Pinpoint the cell where the given text exists, returning its (X, Y) midpoint coordinate. 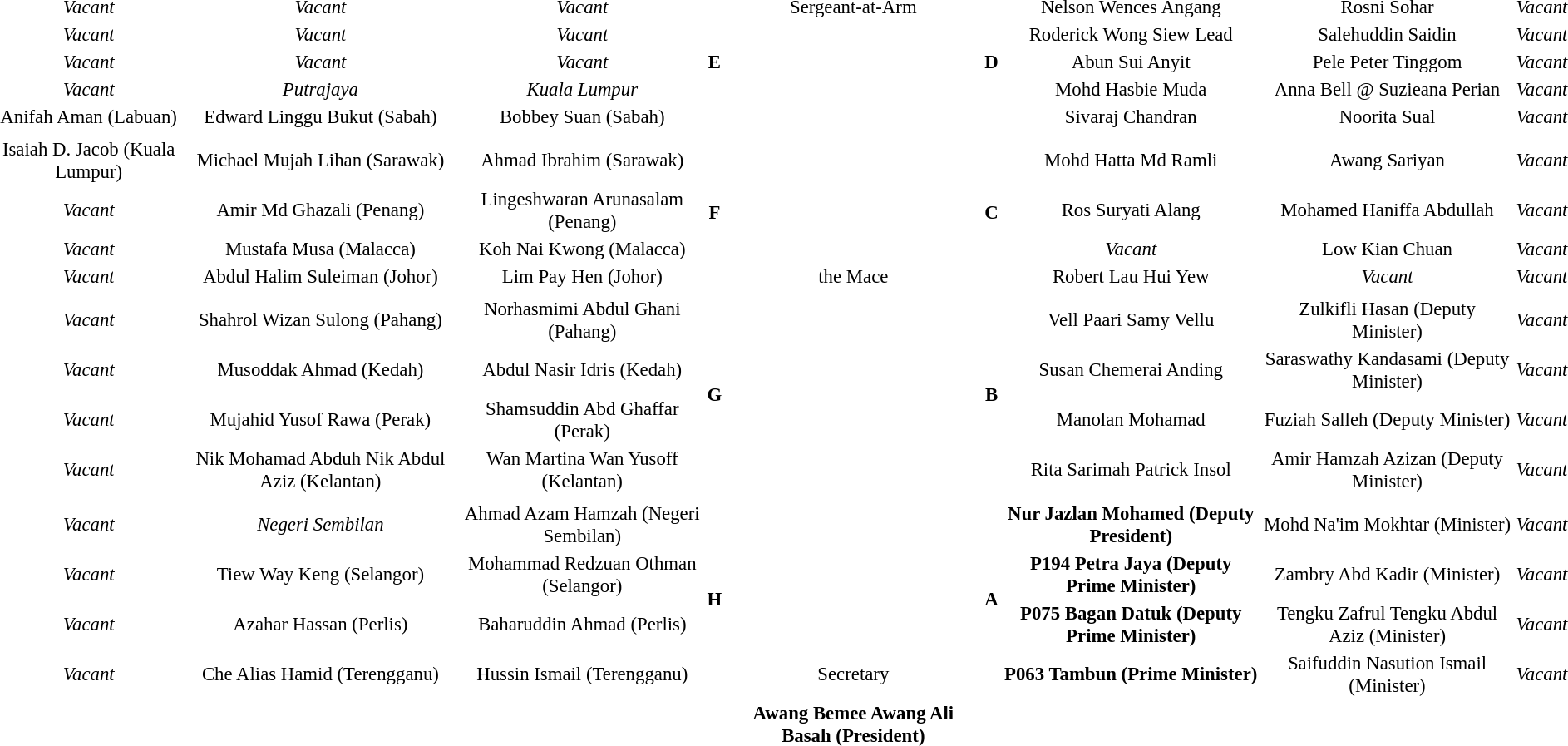
Lingeshwaran Arunasalam (Penang) (582, 210)
B (991, 394)
Abdul Nasir Idris (Kedah) (582, 369)
Fuziah Salleh (Deputy Minister) (1387, 419)
P075 Bagan Datuk (Deputy Prime Minister) (1131, 624)
Mohamed Haniffa Abdullah (1387, 210)
Robert Lau Hui Yew (1131, 276)
Edward Linggu Bukut (Sabah) (320, 116)
Anna Bell @ Suzieana Perian (1387, 89)
Tengku Zafrul Tengku Abdul Aziz (Minister) (1387, 624)
Ros Suryati Alang (1131, 210)
Vell Paari Samy Vellu (1131, 319)
P194 Petra Jaya (Deputy Prime Minister) (1131, 574)
A (991, 599)
Zulkifli Hasan (Deputy Minister) (1387, 319)
Abdul Halim Suleiman (Johor) (320, 276)
Negeri Sembilan (320, 524)
Saraswathy Kandasami (Deputy Minister) (1387, 369)
Mohammad Redzuan Othman (Selangor) (582, 574)
Rita Sarimah Patrick Insol (1131, 469)
Nik Mohamad Abduh Nik Abdul Aziz (Kelantan) (320, 469)
Michael Mujah Lihan (Sarawak) (320, 160)
Bobbey Suan (Sabah) (582, 116)
Musoddak Ahmad (Kedah) (320, 369)
Ahmad Ibrahim (Sarawak) (582, 160)
Awang Sariyan (1387, 160)
H (715, 599)
Wan Martina Wan Yusoff (Kelantan) (582, 469)
Putrajaya (320, 89)
Hussin Ismail (Terengganu) (582, 674)
Amir Md Ghazali (Penang) (320, 210)
Mohd Na'im Mokhtar (Minister) (1387, 524)
Baharuddin Ahmad (Perlis) (582, 624)
Noorita Sual (1387, 116)
Saifuddin Nasution Ismail (Minister) (1387, 674)
the Mace (853, 276)
Kuala Lumpur (582, 89)
Mohd Hasbie Muda (1131, 89)
Pele Peter Tinggom (1387, 62)
Abun Sui Anyit (1131, 62)
Azahar Hassan (Perlis) (320, 624)
Low Kian Chuan (1387, 249)
Sivaraj Chandran (1131, 116)
Amir Hamzah Azizan (Deputy Minister) (1387, 469)
Che Alias Hamid (Terengganu) (320, 674)
Mujahid Yusof Rawa (Perak) (320, 419)
Zambry Abd Kadir (Minister) (1387, 574)
Shahrol Wizan Sulong (Pahang) (320, 319)
Ahmad Azam Hamzah (Negeri Sembilan) (582, 524)
F (715, 213)
Roderick Wong Siew Lead (1131, 34)
Norhasmimi Abdul Ghani (Pahang) (582, 319)
Susan Chemerai Anding (1131, 369)
Manolan Mohamad (1131, 419)
G (715, 394)
Tiew Way Keng (Selangor) (320, 574)
Nur Jazlan Mohamed (Deputy President) (1131, 524)
Lim Pay Hen (Johor) (582, 276)
P063 Tambun (Prime Minister) (1131, 674)
Mustafa Musa (Malacca) (320, 249)
Secretary (853, 674)
Koh Nai Kwong (Malacca) (582, 249)
Mohd Hatta Md Ramli (1131, 160)
Salehuddin Saidin (1387, 34)
C (991, 213)
Shamsuddin Abd Ghaffar (Perak) (582, 419)
